Search for the cell housing the specified text and yield its [X, Y] center coordinate. 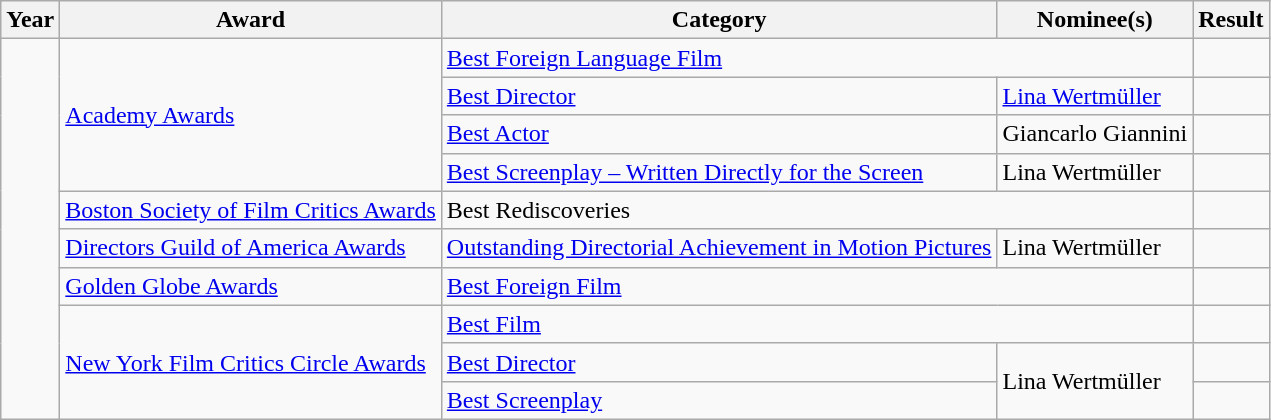
Best Film [816, 324]
Best Rediscoveries [816, 210]
Result [1231, 20]
Outstanding Directorial Achievement in Motion Pictures [719, 248]
Boston Society of Film Critics Awards [251, 210]
Academy Awards [251, 115]
Best Actor [719, 134]
Nominee(s) [1095, 20]
Giancarlo Giannini [1095, 134]
Year [30, 20]
Best Foreign Language Film [816, 58]
Directors Guild of America Awards [251, 248]
New York Film Critics Circle Awards [251, 362]
Golden Globe Awards [251, 286]
Best Screenplay [719, 400]
Best Foreign Film [816, 286]
Category [719, 20]
Award [251, 20]
Best Screenplay – Written Directly for the Screen [719, 172]
